Return [x, y] of the center of cell containing provided text 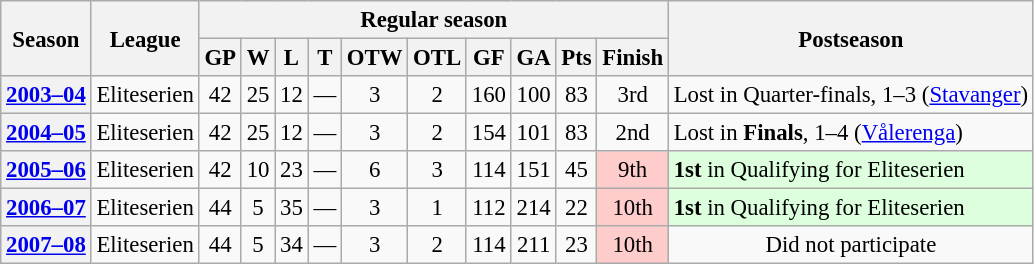
154 [488, 133]
OTW [374, 58]
2004–05 [46, 133]
35 [292, 208]
Lost in Quarter-finals, 1–3 (Stavanger) [850, 95]
Season [46, 38]
Regular season [434, 20]
T [324, 58]
W [258, 58]
151 [534, 170]
6 [374, 170]
Finish [632, 58]
Did not participate [850, 245]
9th [632, 170]
112 [488, 208]
34 [292, 245]
GA [534, 58]
GF [488, 58]
100 [534, 95]
101 [534, 133]
45 [576, 170]
211 [534, 245]
Lost in Finals, 1–4 (Vålerenga) [850, 133]
2007–08 [46, 245]
OTL [438, 58]
2006–07 [46, 208]
3rd [632, 95]
10 [258, 170]
1 [438, 208]
160 [488, 95]
2003–04 [46, 95]
Pts [576, 58]
GP [220, 58]
Postseason [850, 38]
League [145, 38]
22 [576, 208]
L [292, 58]
2005–06 [46, 170]
2nd [632, 133]
214 [534, 208]
